Pinpoint the cell where the given text exists, returning its [x, y] midpoint coordinate. 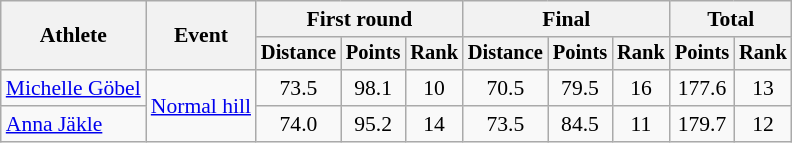
74.0 [298, 124]
First round [360, 19]
10 [434, 88]
177.6 [702, 88]
14 [434, 124]
Event [201, 36]
98.1 [373, 88]
79.5 [580, 88]
Anna Jäkle [74, 124]
16 [641, 88]
Final [566, 19]
70.5 [506, 88]
12 [763, 124]
84.5 [580, 124]
Michelle Göbel [74, 88]
179.7 [702, 124]
Athlete [74, 36]
Total [731, 19]
13 [763, 88]
Normal hill [201, 106]
11 [641, 124]
95.2 [373, 124]
